Pinpoint the cell where the given text exists, returning its [X, Y] midpoint coordinate. 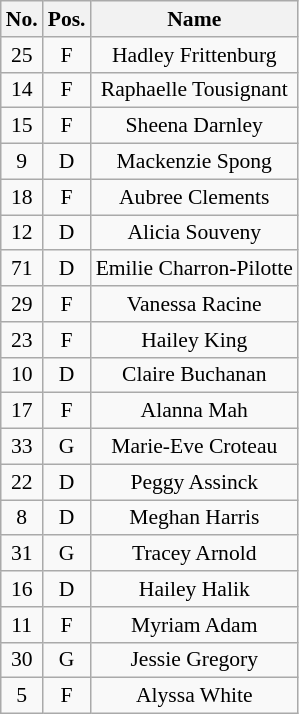
Pos. [67, 19]
Mackenzie Spong [194, 162]
Vanessa Racine [194, 304]
22 [22, 482]
30 [22, 660]
Hailey Halik [194, 589]
No. [22, 19]
8 [22, 518]
5 [22, 696]
Hailey King [194, 340]
Name [194, 19]
11 [22, 625]
Claire Buchanan [194, 375]
10 [22, 375]
Jessie Gregory [194, 660]
Marie-Eve Croteau [194, 447]
33 [22, 447]
Tracey Arnold [194, 554]
Myriam Adam [194, 625]
71 [22, 269]
Raphaelle Tousignant [194, 90]
15 [22, 126]
17 [22, 411]
23 [22, 340]
Aubree Clements [194, 197]
18 [22, 197]
14 [22, 90]
12 [22, 233]
Alyssa White [194, 696]
Meghan Harris [194, 518]
Peggy Assinck [194, 482]
16 [22, 589]
31 [22, 554]
Emilie Charron-Pilotte [194, 269]
9 [22, 162]
Alicia Souveny [194, 233]
29 [22, 304]
Alanna Mah [194, 411]
Hadley Frittenburg [194, 55]
Sheena Darnley [194, 126]
25 [22, 55]
